Scan for the cell matching the given text and deliver its [X, Y] coordinate at center. 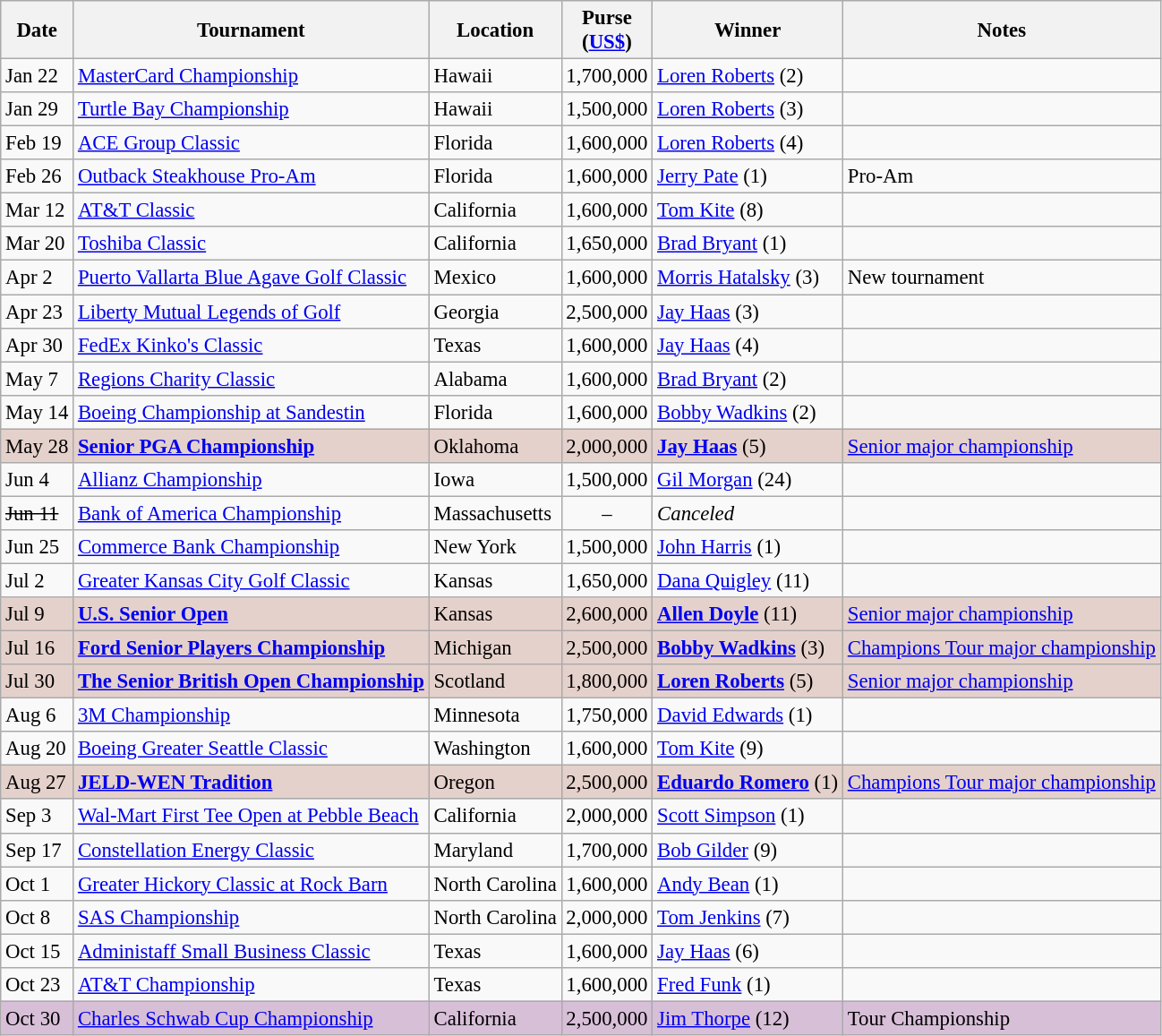
Sep 3 [38, 817]
Commerce Bank Championship [252, 547]
Brad Bryant (2) [748, 379]
Allianz Championship [252, 480]
Bobby Wadkins (3) [748, 648]
Senior PGA Championship [252, 446]
U.S. Senior Open [252, 614]
May 7 [38, 379]
3M Championship [252, 715]
Oct 23 [38, 985]
Apr 2 [38, 278]
New York [495, 547]
ACE Group Classic [252, 143]
Tom Jenkins (7) [748, 917]
Tom Kite (8) [748, 210]
Jan 22 [38, 76]
Greater Kansas City Golf Classic [252, 580]
Apr 23 [38, 312]
Scotland [495, 681]
Jerry Pate (1) [748, 176]
Oct 30 [38, 1018]
Dana Quigley (11) [748, 580]
Bobby Wadkins (2) [748, 412]
2,600,000 [607, 614]
Boeing Championship at Sandestin [252, 412]
Greater Hickory Classic at Rock Barn [252, 884]
Jul 16 [38, 648]
Pro-Am [1001, 176]
Andy Bean (1) [748, 884]
Allen Doyle (11) [748, 614]
Jul 30 [38, 681]
Oct 15 [38, 951]
Winner [748, 30]
Outback Steakhouse Pro-Am [252, 176]
Sep 17 [38, 850]
Loren Roberts (3) [748, 109]
Aug 6 [38, 715]
MasterCard Championship [252, 76]
FedEx Kinko's Classic [252, 345]
Aug 20 [38, 749]
Feb 19 [38, 143]
Fred Funk (1) [748, 985]
Apr 30 [38, 345]
Alabama [495, 379]
The Senior British Open Championship [252, 681]
Oct 1 [38, 884]
Canceled [748, 513]
Oklahoma [495, 446]
AT&T Championship [252, 985]
May 14 [38, 412]
Liberty Mutual Legends of Golf [252, 312]
Jay Haas (5) [748, 446]
Morris Hatalsky (3) [748, 278]
SAS Championship [252, 917]
Tom Kite (9) [748, 749]
Jay Haas (4) [748, 345]
Location [495, 30]
Oregon [495, 783]
Oct 8 [38, 917]
Aug 27 [38, 783]
AT&T Classic [252, 210]
Constellation Energy Classic [252, 850]
Jay Haas (3) [748, 312]
Georgia [495, 312]
Eduardo Romero (1) [748, 783]
Minnesota [495, 715]
Puerto Vallarta Blue Agave Golf Classic [252, 278]
Purse(US$) [607, 30]
Regions Charity Classic [252, 379]
Jun 25 [38, 547]
Turtle Bay Championship [252, 109]
Michigan [495, 648]
Bank of America Championship [252, 513]
New tournament [1001, 278]
Notes [1001, 30]
Administaff Small Business Classic [252, 951]
Scott Simpson (1) [748, 817]
Feb 26 [38, 176]
John Harris (1) [748, 547]
Massachusetts [495, 513]
JELD-WEN Tradition [252, 783]
Tour Championship [1001, 1018]
Date [38, 30]
Jun 4 [38, 480]
Ford Senior Players Championship [252, 648]
Gil Morgan (24) [748, 480]
Mar 12 [38, 210]
Iowa [495, 480]
David Edwards (1) [748, 715]
Mar 20 [38, 244]
Toshiba Classic [252, 244]
Boeing Greater Seattle Classic [252, 749]
Wal-Mart First Tee Open at Pebble Beach [252, 817]
Bob Gilder (9) [748, 850]
Jul 9 [38, 614]
Jun 11 [38, 513]
Brad Bryant (1) [748, 244]
Jul 2 [38, 580]
– [607, 513]
Maryland [495, 850]
Jay Haas (6) [748, 951]
Charles Schwab Cup Championship [252, 1018]
May 28 [38, 446]
Jan 29 [38, 109]
1,750,000 [607, 715]
Jim Thorpe (12) [748, 1018]
Loren Roberts (5) [748, 681]
Washington [495, 749]
Tournament [252, 30]
Mexico [495, 278]
Loren Roberts (4) [748, 143]
1,800,000 [607, 681]
Loren Roberts (2) [748, 76]
